Locate the cell with the specified text and output its [x, y] center coordinate. 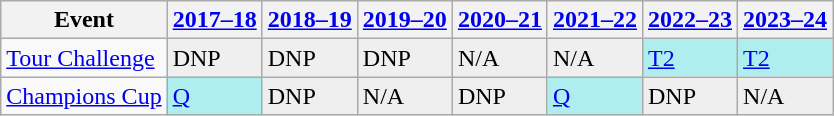
Event [84, 20]
2022–23 [690, 20]
2023–24 [786, 20]
2021–22 [594, 20]
2017–18 [214, 20]
2020–21 [500, 20]
2018–19 [310, 20]
2019–20 [404, 20]
Champions Cup [84, 96]
Tour Challenge [84, 58]
